Provide the (x, y) coordinate of the cell's center where the given text is located.  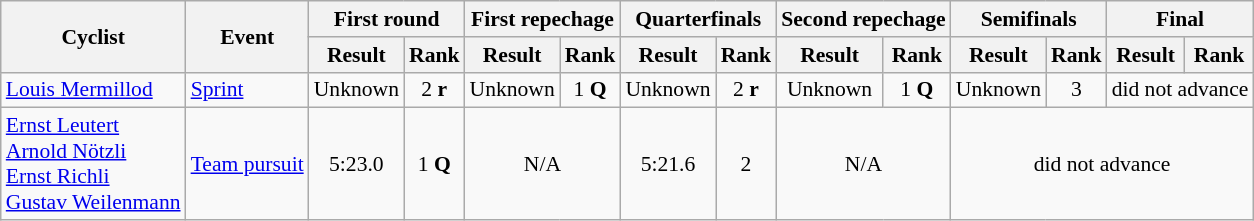
5:21.6 (668, 164)
5:23.0 (356, 164)
First repechage (543, 19)
Cyclist (94, 36)
3 (1076, 90)
Event (248, 36)
Final (1180, 19)
Team pursuit (248, 164)
Semifinals (1029, 19)
Quarterfinals (698, 19)
2 (746, 164)
Louis Mermillod (94, 90)
First round (387, 19)
Sprint (248, 90)
Ernst Leutert Arnold Nötzli Ernst Richli Gustav Weilenmann (94, 164)
Second repechage (864, 19)
